Find where the given text appears and provide that cell's center as (X, Y) coordinate. 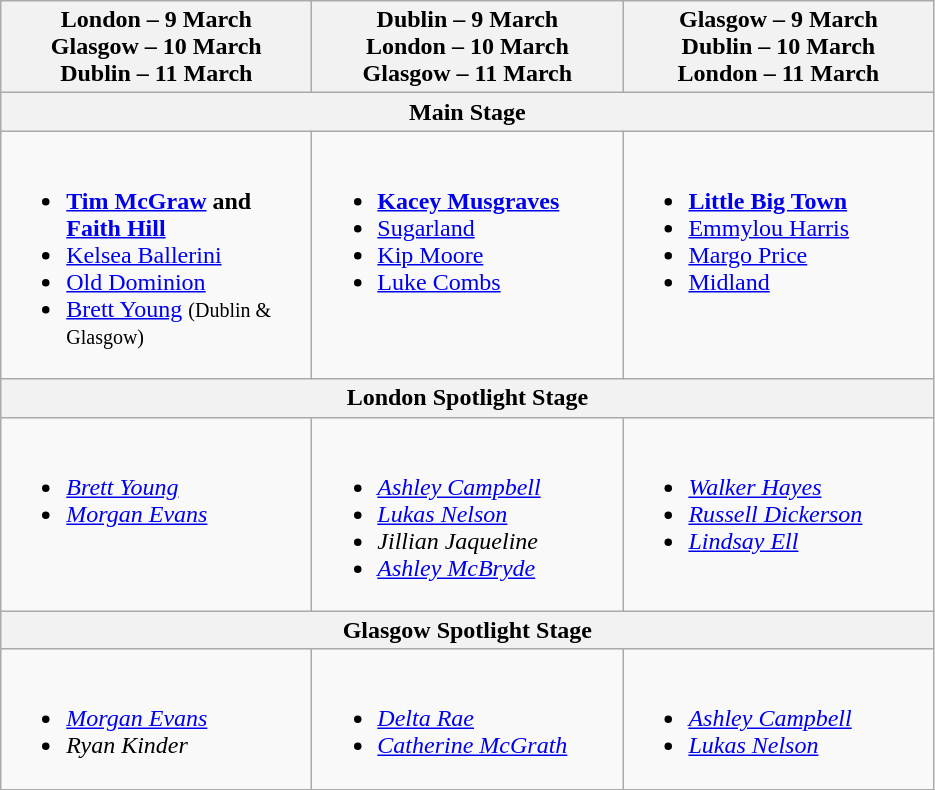
Brett YoungMorgan Evans (156, 514)
Delta RaeCatherine McGrath (468, 719)
Glasgow – 9 MarchDublin – 10 MarchLondon – 11 March (778, 47)
Ashley CampbellLukas NelsonJillian JaquelineAshley McBryde (468, 514)
Dublin – 9 MarchLondon – 10 MarchGlasgow – 11 March (468, 47)
Tim McGraw and Faith HillKelsea BalleriniOld DominionBrett Young (Dublin & Glasgow) (156, 255)
London Spotlight Stage (468, 398)
Main Stage (468, 112)
Kacey MusgravesSugarlandKip MooreLuke Combs (468, 255)
Walker HayesRussell DickersonLindsay Ell (778, 514)
Glasgow Spotlight Stage (468, 630)
Ashley CampbellLukas Nelson (778, 719)
Little Big TownEmmylou HarrisMargo PriceMidland (778, 255)
London – 9 MarchGlasgow – 10 MarchDublin – 11 March (156, 47)
Morgan EvansRyan Kinder (156, 719)
